Identify which cell holds the provided text, then report its (x, y) central coordinate. 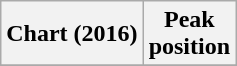
Chart (2016) (72, 34)
Peakposition (189, 34)
